Detect which cell encompasses the target text, then output its [x, y] center coordinate. 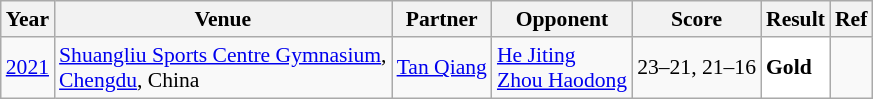
Tan Qiang [442, 68]
Shuangliu Sports Centre Gymnasium,Chengdu, China [223, 68]
23–21, 21–16 [696, 68]
Partner [442, 19]
Opponent [562, 19]
Gold [796, 68]
Ref [851, 19]
Venue [223, 19]
He Jiting Zhou Haodong [562, 68]
Year [28, 19]
Result [796, 19]
2021 [28, 68]
Score [696, 19]
